Identify which cell holds the provided text, then report its (X, Y) central coordinate. 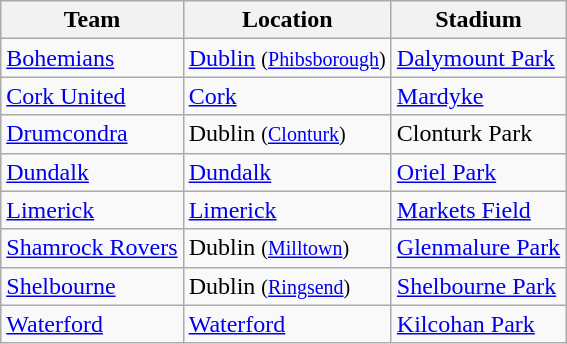
Location (287, 20)
Mardyke (478, 96)
Team (92, 20)
Cork United (92, 96)
Drumcondra (92, 134)
Clonturk Park (478, 134)
Glenmalure Park (478, 248)
Shamrock Rovers (92, 248)
Stadium (478, 20)
Dublin (Ringsend) (287, 286)
Dublin (Milltown) (287, 248)
Cork (287, 96)
Dublin (Clonturk) (287, 134)
Shelbourne (92, 286)
Kilcohan Park (478, 324)
Shelbourne Park (478, 286)
Oriel Park (478, 172)
Markets Field (478, 210)
Bohemians (92, 58)
Dublin (Phibsborough) (287, 58)
Dalymount Park (478, 58)
